Search for the cell housing the specified text and yield its (X, Y) center coordinate. 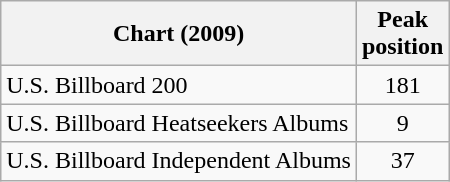
181 (402, 85)
9 (402, 123)
Chart (2009) (179, 34)
U.S. Billboard Independent Albums (179, 161)
U.S. Billboard 200 (179, 85)
U.S. Billboard Heatseekers Albums (179, 123)
Peakposition (402, 34)
37 (402, 161)
